Search for the cell housing the specified text and yield its (X, Y) center coordinate. 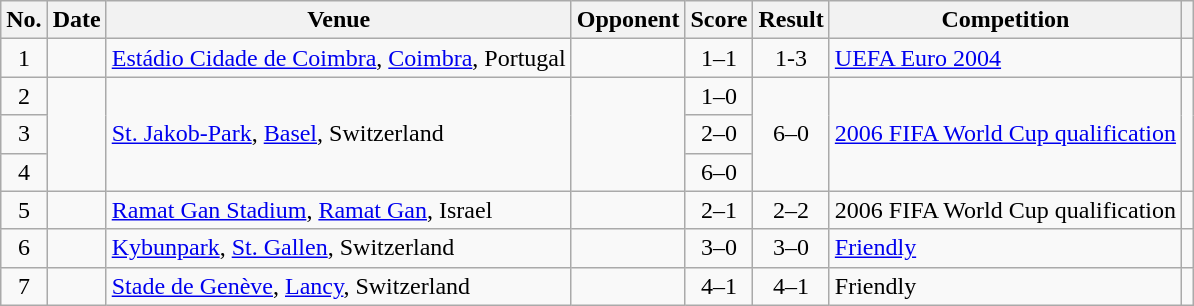
Opponent (628, 20)
5 (24, 210)
Ramat Gan Stadium, Ramat Gan, Israel (338, 210)
Stade de Genève, Lancy, Switzerland (338, 286)
6 (24, 248)
No. (24, 20)
1 (24, 58)
Competition (1005, 20)
2–2 (791, 210)
UEFA Euro 2004 (1005, 58)
3 (24, 134)
Kybunpark, St. Gallen, Switzerland (338, 248)
Result (791, 20)
Date (76, 20)
St. Jakob-Park, Basel, Switzerland (338, 134)
2–1 (719, 210)
Venue (338, 20)
Score (719, 20)
1-3 (791, 58)
1–1 (719, 58)
4 (24, 172)
Estádio Cidade de Coimbra, Coimbra, Portugal (338, 58)
2–0 (719, 134)
1–0 (719, 96)
7 (24, 286)
2 (24, 96)
